For the text-containing cell, return its midpoint in [x, y] coordinate format. 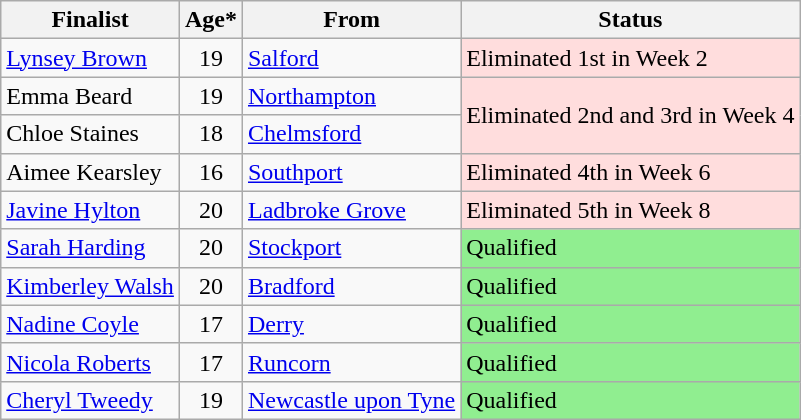
Sarah Harding [90, 248]
Newcastle upon Tyne [351, 400]
Lynsey Brown [90, 58]
From [351, 20]
Bradford [351, 286]
Stockport [351, 248]
Aimee Kearsley [90, 172]
Chloe Staines [90, 134]
Emma Beard [90, 96]
18 [210, 134]
Southport [351, 172]
Nicola Roberts [90, 362]
Chelmsford [351, 134]
16 [210, 172]
Age* [210, 20]
Runcorn [351, 362]
Cheryl Tweedy [90, 400]
Javine Hylton [90, 210]
Salford [351, 58]
Eliminated 1st in Week 2 [630, 58]
Eliminated 2nd and 3rd in Week 4 [630, 115]
Eliminated 4th in Week 6 [630, 172]
Nadine Coyle [90, 324]
Kimberley Walsh [90, 286]
Derry [351, 324]
Finalist [90, 20]
Northampton [351, 96]
Ladbroke Grove [351, 210]
Status [630, 20]
Eliminated 5th in Week 8 [630, 210]
